Locate the cell with the specified text and output its (x, y) center coordinate. 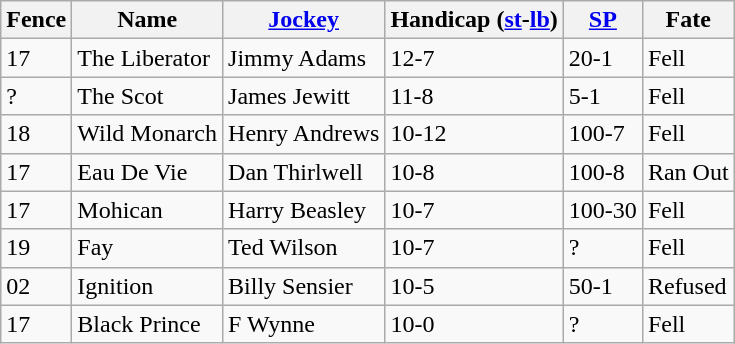
10-5 (474, 286)
Wild Monarch (148, 134)
Fate (688, 20)
Fay (148, 248)
Jimmy Adams (304, 58)
20-1 (602, 58)
02 (36, 286)
Fence (36, 20)
Mohican (148, 210)
10-8 (474, 172)
The Liberator (148, 58)
Black Prince (148, 324)
Refused (688, 286)
Jockey (304, 20)
11-8 (474, 96)
Eau De Vie (148, 172)
Ran Out (688, 172)
100-7 (602, 134)
5-1 (602, 96)
50-1 (602, 286)
100-8 (602, 172)
Ignition (148, 286)
18 (36, 134)
Handicap (st-lb) (474, 20)
F Wynne (304, 324)
SP (602, 20)
Harry Beasley (304, 210)
Dan Thirlwell (304, 172)
The Scot (148, 96)
Henry Andrews (304, 134)
10-0 (474, 324)
10-12 (474, 134)
12-7 (474, 58)
19 (36, 248)
Ted Wilson (304, 248)
James Jewitt (304, 96)
Billy Sensier (304, 286)
100-30 (602, 210)
Name (148, 20)
